Pinpoint the cell where the given text exists, returning its (X, Y) midpoint coordinate. 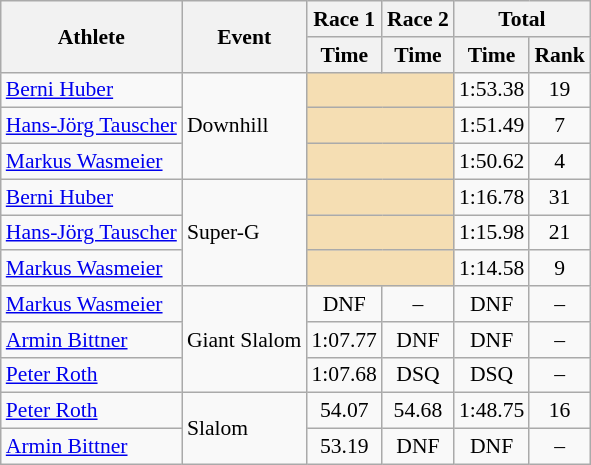
54.68 (418, 411)
21 (560, 233)
1:14.58 (492, 269)
19 (560, 90)
Athlete (92, 36)
Race 1 (344, 19)
1:48.75 (492, 411)
Slalom (244, 428)
1:50.62 (492, 162)
9 (560, 269)
Super-G (244, 232)
53.19 (344, 447)
1:53.38 (492, 90)
Event (244, 36)
1:15.98 (492, 233)
7 (560, 126)
Total (522, 19)
1:07.68 (344, 375)
Rank (560, 55)
1:16.78 (492, 197)
54.07 (344, 411)
Race 2 (418, 19)
1:07.77 (344, 340)
4 (560, 162)
Giant Slalom (244, 340)
1:51.49 (492, 126)
31 (560, 197)
16 (560, 411)
Downhill (244, 126)
